Return (x, y) of the center of cell containing provided text 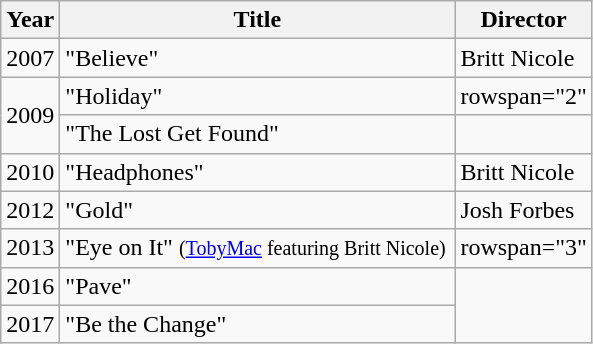
"The Lost Get Found" (258, 134)
"Holiday" (258, 96)
"Eye on It" (TobyMac featuring Britt Nicole) (258, 248)
2017 (30, 324)
2010 (30, 172)
2007 (30, 58)
"Gold" (258, 210)
2013 (30, 248)
2009 (30, 115)
rowspan="3" (524, 248)
"Be the Change" (258, 324)
Josh Forbes (524, 210)
"Believe" (258, 58)
Director (524, 20)
"Pave" (258, 286)
2016 (30, 286)
"Headphones" (258, 172)
rowspan="2" (524, 96)
2012 (30, 210)
Year (30, 20)
Title (258, 20)
